Capture the cell that displays the provided text and extract its [X, Y] central coordinate. 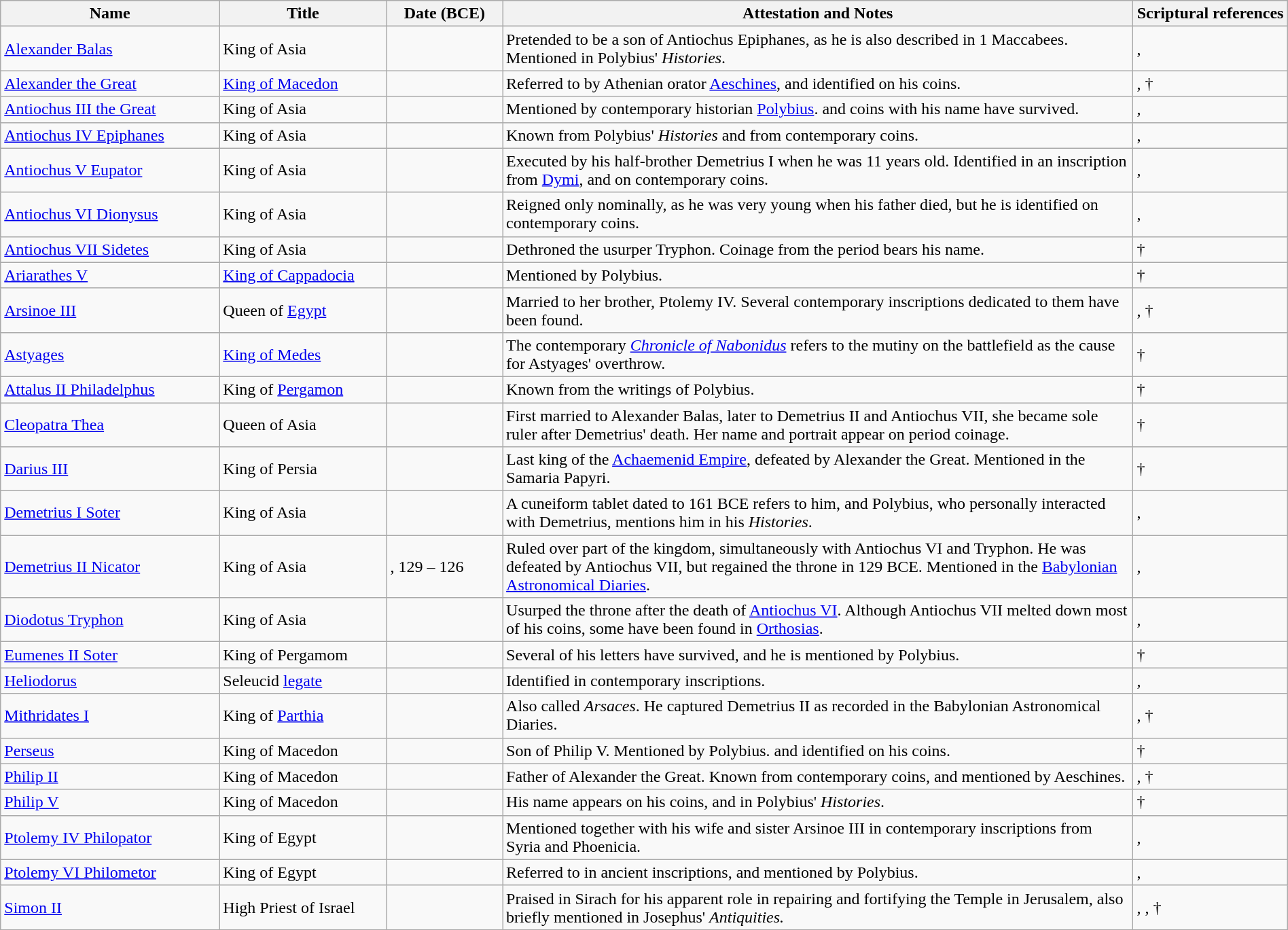
Pretended to be a son of Antiochus Epiphanes, as he is also described in 1 Maccabees. Mentioned in Polybius' Histories. [818, 49]
A cuneiform tablet dated to 161 BCE refers to him, and Polybius, who personally interacted with Demetrius, mentions him in his Histories. [818, 514]
Mentioned by contemporary historian Polybius. and coins with his name have survived. [818, 109]
Mentioned together with his wife and sister Arsinoe III in contemporary inscriptions from Syria and Phoenicia. [818, 837]
Referred to in ancient inscriptions, and mentioned by Polybius. [818, 872]
Reigned only nominally, as he was very young when his father died, but he is identified on contemporary coins. [818, 215]
Perseus [110, 751]
Demetrius I Soter [110, 514]
Scriptural references [1211, 14]
Diodotus Tryphon [110, 620]
Heliodorus [110, 681]
Married to her brother, Ptolemy IV. Several contemporary inscriptions dedicated to them have been found. [818, 310]
Name [110, 14]
Cleopatra Thea [110, 424]
Queen of Asia [303, 424]
Known from the writings of Polybius. [818, 389]
Son of Philip V. Mentioned by Polybius. and identified on his coins. [818, 751]
Identified in contemporary inscriptions. [818, 681]
Mentioned by Polybius. [818, 275]
Darius III [110, 469]
The contemporary Chronicle of Nabonidus refers to the mutiny on the battlefield as the cause for Astyages' overthrow. [818, 355]
Also called Arsaces. He captured Demetrius II as recorded in the Babylonian Astronomical Diaries. [818, 716]
King of Persia [303, 469]
Dethroned the usurper Tryphon. Coinage from the period bears his name. [818, 249]
Known from Polybius' Histories and from contemporary coins. [818, 135]
Last king of the Achaemenid Empire, defeated by Alexander the Great. Mentioned in the Samaria Papyri. [818, 469]
Alexander Balas [110, 49]
Demetrius II Nicator [110, 567]
Antiochus V Eupator [110, 170]
King of Pergamon [303, 389]
Attalus II Philadelphus [110, 389]
Antiochus III the Great [110, 109]
Eumenes II Soter [110, 655]
King of Cappadocia [303, 275]
Arsinoe III [110, 310]
Executed by his half-brother Demetrius I when he was 11 years old. Identified in an inscription from Dymi, and on contemporary coins. [818, 170]
Philip II [110, 776]
Antiochus VII Sidetes [110, 249]
King of Medes [303, 355]
High Priest of Israel [303, 908]
, , † [1211, 908]
Simon II [110, 908]
Usurped the throne after the death of Antiochus VI. Although Antiochus VII melted down most of his coins, some have been found in Orthosias. [818, 620]
King of Pergamom [303, 655]
King of Parthia [303, 716]
Several of his letters have survived, and he is mentioned by Polybius. [818, 655]
Praised in Sirach for his apparent role in repairing and fortifying the Temple in Jerusalem, also briefly mentioned in Josephus' Antiquities. [818, 908]
Father of Alexander the Great. Known from contemporary coins, and mentioned by Aeschines. [818, 776]
Astyages [110, 355]
Ptolemy VI Philometor [110, 872]
Ptolemy IV Philopator [110, 837]
Queen of Egypt [303, 310]
Title [303, 14]
Mithridates I [110, 716]
Antiochus IV Epiphanes [110, 135]
Ariarathes V [110, 275]
Referred to by Athenian orator Aeschines, and identified on his coins. [818, 84]
Attestation and Notes [818, 14]
Philip V [110, 802]
Seleucid legate [303, 681]
Date (BCE) [444, 14]
, 129 – 126 [444, 567]
Antiochus VI Dionysus [110, 215]
Alexander the Great [110, 84]
His name appears on his coins, and in Polybius' Histories. [818, 802]
